Search for the cell housing the specified text and yield its [x, y] center coordinate. 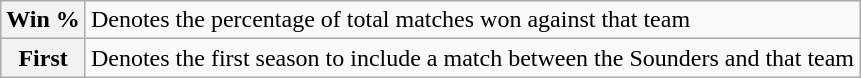
Win % [44, 20]
First [44, 58]
Denotes the percentage of total matches won against that team [472, 20]
Denotes the first season to include a match between the Sounders and that team [472, 58]
